From the cell containing the given text, extract its center point as [x, y] coordinate. 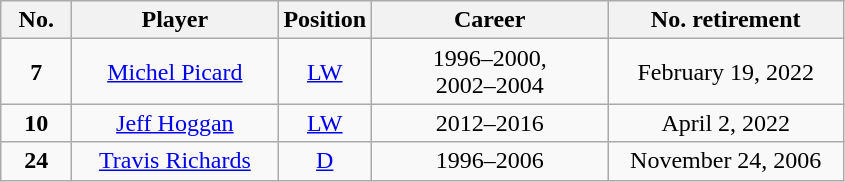
D [325, 161]
Travis Richards [175, 161]
Position [325, 20]
No. retirement [726, 20]
10 [36, 123]
1996–2006 [490, 161]
February 19, 2022 [726, 72]
2012–2016 [490, 123]
No. [36, 20]
Player [175, 20]
Career [490, 20]
1996–2000,2002–2004 [490, 72]
Michel Picard [175, 72]
November 24, 2006 [726, 161]
24 [36, 161]
Jeff Hoggan [175, 123]
7 [36, 72]
April 2, 2022 [726, 123]
